Find where the given text appears and provide that cell's center as [X, Y] coordinate. 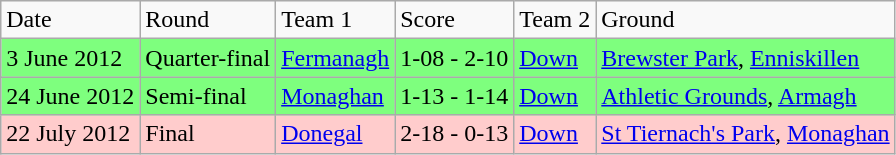
1-08 - 2-10 [454, 58]
24 June 2012 [70, 96]
Score [454, 20]
Team 2 [555, 20]
St Tiernach's Park, Monaghan [746, 134]
2-18 - 0-13 [454, 134]
Brewster Park, Enniskillen [746, 58]
Fermanagh [336, 58]
Monaghan [336, 96]
Ground [746, 20]
Semi-final [208, 96]
Round [208, 20]
22 July 2012 [70, 134]
Quarter-final [208, 58]
Final [208, 134]
Team 1 [336, 20]
Donegal [336, 134]
Date [70, 20]
Athletic Grounds, Armagh [746, 96]
3 June 2012 [70, 58]
1-13 - 1-14 [454, 96]
